Find where the given text appears and provide that cell's center as [x, y] coordinate. 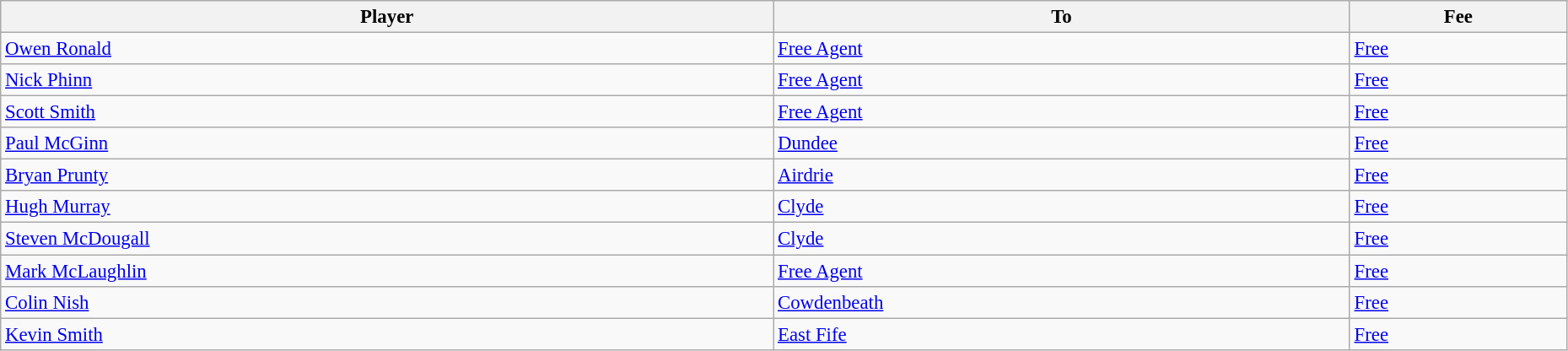
Owen Ronald [387, 49]
Kevin Smith [387, 334]
Steven McDougall [387, 239]
Nick Phinn [387, 80]
Paul McGinn [387, 143]
To [1062, 17]
Mark McLaughlin [387, 271]
Fee [1458, 17]
Colin Nish [387, 302]
Airdrie [1062, 175]
Cowdenbeath [1062, 302]
Dundee [1062, 143]
Hugh Murray [387, 207]
Bryan Prunty [387, 175]
East Fife [1062, 334]
Player [387, 17]
Scott Smith [387, 112]
